Extract the (x, y) coordinate from the center of the cell holding the provided text.  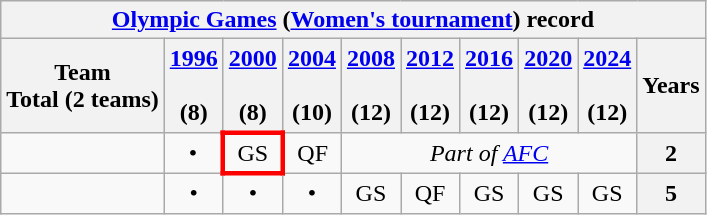
2016(12) (490, 86)
Team Total (2 teams) (83, 86)
Part of AFC (488, 152)
2020(12) (548, 86)
2 (671, 152)
5 (671, 193)
Olympic Games (Women's tournament) record (353, 20)
2012(12) (430, 86)
2024(12) (608, 86)
2004(10) (312, 86)
1996(8) (194, 86)
2008(12) (370, 86)
2000(8) (252, 86)
Years (671, 86)
